Determine the (x, y) coordinate at the center of the cell enclosing the given text.  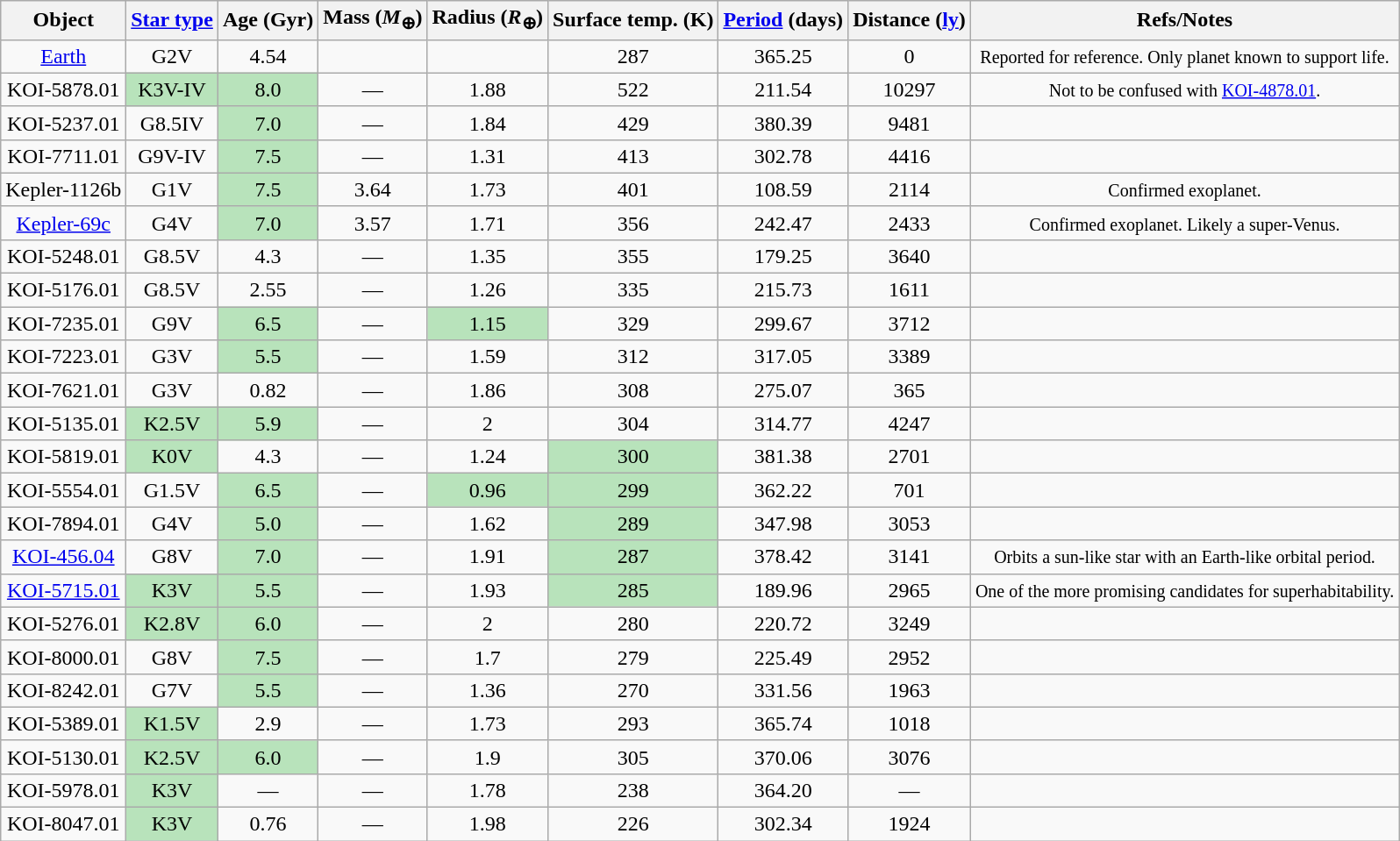
0.76 (268, 824)
1.88 (488, 89)
2.9 (268, 723)
KOI-7223.01 (63, 357)
1.9 (488, 757)
270 (633, 690)
238 (633, 790)
Period (days) (783, 20)
G8.5IV (172, 123)
KOI-5276.01 (63, 624)
2965 (910, 590)
401 (633, 189)
304 (633, 424)
429 (633, 123)
370.06 (783, 757)
378.42 (783, 557)
1.15 (488, 324)
K3V-IV (172, 89)
1.84 (488, 123)
KOI-7711.01 (63, 156)
1.98 (488, 824)
225.49 (783, 657)
KOI-7894.01 (63, 524)
1.7 (488, 657)
KOI-5715.01 (63, 590)
312 (633, 357)
3640 (910, 256)
329 (633, 324)
KOI-7621.01 (63, 390)
KOI-5130.01 (63, 757)
331.56 (783, 690)
G9V-IV (172, 156)
1924 (910, 824)
Not to be confused with KOI-4878.01. (1184, 89)
293 (633, 723)
1.71 (488, 223)
G2V (172, 56)
362.22 (783, 490)
0 (910, 56)
3712 (910, 324)
1.86 (488, 390)
Surface temp. (K) (633, 20)
9481 (910, 123)
One of the more promising candidates for superhabitability. (1184, 590)
KOI-5248.01 (63, 256)
3053 (910, 524)
KOI-5878.01 (63, 89)
Radius (R⊕) (488, 20)
4247 (910, 424)
275.07 (783, 390)
KOI-8242.01 (63, 690)
0.96 (488, 490)
1.78 (488, 790)
347.98 (783, 524)
Object (63, 20)
Reported for reference. Only planet known to support life. (1184, 56)
K2.8V (172, 624)
317.05 (783, 357)
289 (633, 524)
2701 (910, 457)
5.0 (268, 524)
285 (633, 590)
1.62 (488, 524)
KOI-8000.01 (63, 657)
KOI-5176.01 (63, 290)
1.93 (488, 590)
365 (910, 390)
108.59 (783, 189)
1.35 (488, 256)
335 (633, 290)
189.96 (783, 590)
1.91 (488, 557)
211.54 (783, 89)
226 (633, 824)
G9V (172, 324)
KOI-7235.01 (63, 324)
K0V (172, 457)
KOI-8047.01 (63, 824)
701 (910, 490)
299 (633, 490)
3249 (910, 624)
356 (633, 223)
Refs/Notes (1184, 20)
3389 (910, 357)
365.74 (783, 723)
3141 (910, 557)
4416 (910, 156)
3076 (910, 757)
302.34 (783, 824)
KOI-5389.01 (63, 723)
Kepler-1126b (63, 189)
215.73 (783, 290)
G1V (172, 189)
0.82 (268, 390)
365.25 (783, 56)
G7V (172, 690)
305 (633, 757)
G1.5V (172, 490)
2114 (910, 189)
KOI-5978.01 (63, 790)
2433 (910, 223)
299.67 (783, 324)
380.39 (783, 123)
1.59 (488, 357)
381.38 (783, 457)
Confirmed exoplanet. Likely a super-Venus. (1184, 223)
1.36 (488, 690)
1963 (910, 690)
1018 (910, 723)
Star type (172, 20)
3.57 (373, 223)
8.0 (268, 89)
300 (633, 457)
KOI-5819.01 (63, 457)
280 (633, 624)
K1.5V (172, 723)
413 (633, 156)
302.78 (783, 156)
10297 (910, 89)
2952 (910, 657)
522 (633, 89)
1.26 (488, 290)
Distance (ly) (910, 20)
4.54 (268, 56)
308 (633, 390)
364.20 (783, 790)
242.47 (783, 223)
KOI-5135.01 (63, 424)
1611 (910, 290)
Kepler-69c (63, 223)
5.9 (268, 424)
3.64 (373, 189)
314.77 (783, 424)
2.55 (268, 290)
Earth (63, 56)
355 (633, 256)
Mass (M⊕) (373, 20)
Age (Gyr) (268, 20)
1.24 (488, 457)
220.72 (783, 624)
KOI-456.04 (63, 557)
179.25 (783, 256)
279 (633, 657)
KOI-5554.01 (63, 490)
Orbits a sun-like star with an Earth-like orbital period. (1184, 557)
KOI-5237.01 (63, 123)
1.31 (488, 156)
Confirmed exoplanet. (1184, 189)
